From the cell containing the given text, extract its center point as [X, Y] coordinate. 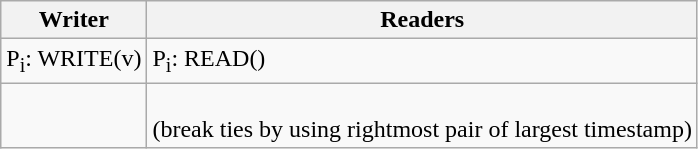
Pi: READ() [422, 61]
(break ties by using rightmost pair of largest timestamp) [422, 116]
Pi: WRITE(v) [74, 61]
Writer [74, 20]
Readers [422, 20]
